Determine the (X, Y) coordinate at the center of the cell enclosing the given text.  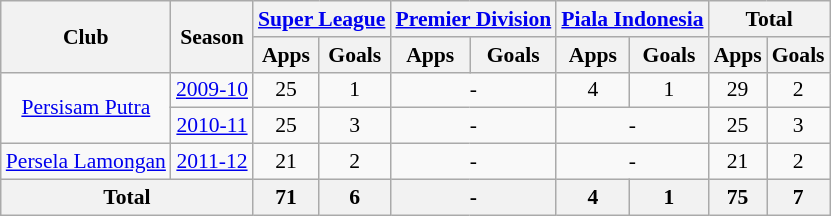
Persisam Putra (86, 108)
2011-12 (212, 162)
2009-10 (212, 90)
71 (286, 197)
Club (86, 36)
Season (212, 36)
2010-11 (212, 126)
29 (738, 90)
Super League (322, 19)
Persela Lamongan (86, 162)
6 (354, 197)
75 (738, 197)
Premier Division (473, 19)
Piala Indonesia (632, 19)
7 (798, 197)
